Extract the [X, Y] coordinate from the center of the cell holding the provided text.  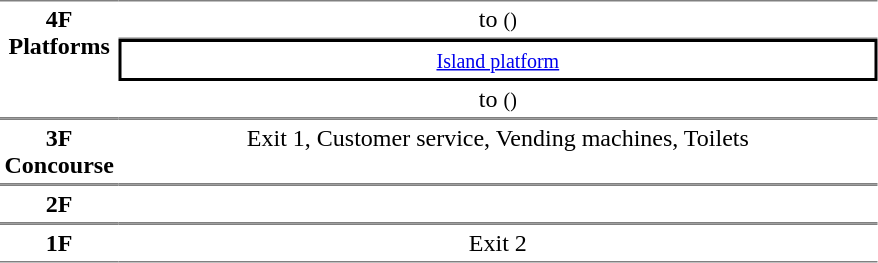
Island platform [498, 60]
1F [59, 244]
4FPlatforms [59, 59]
Exit 2 [498, 244]
2F [59, 204]
3FConcourse [59, 151]
Exit 1, Customer service, Vending machines, Toilets [498, 151]
